Return the [x, y] coordinate for the center point of the cell that contains the specified text.  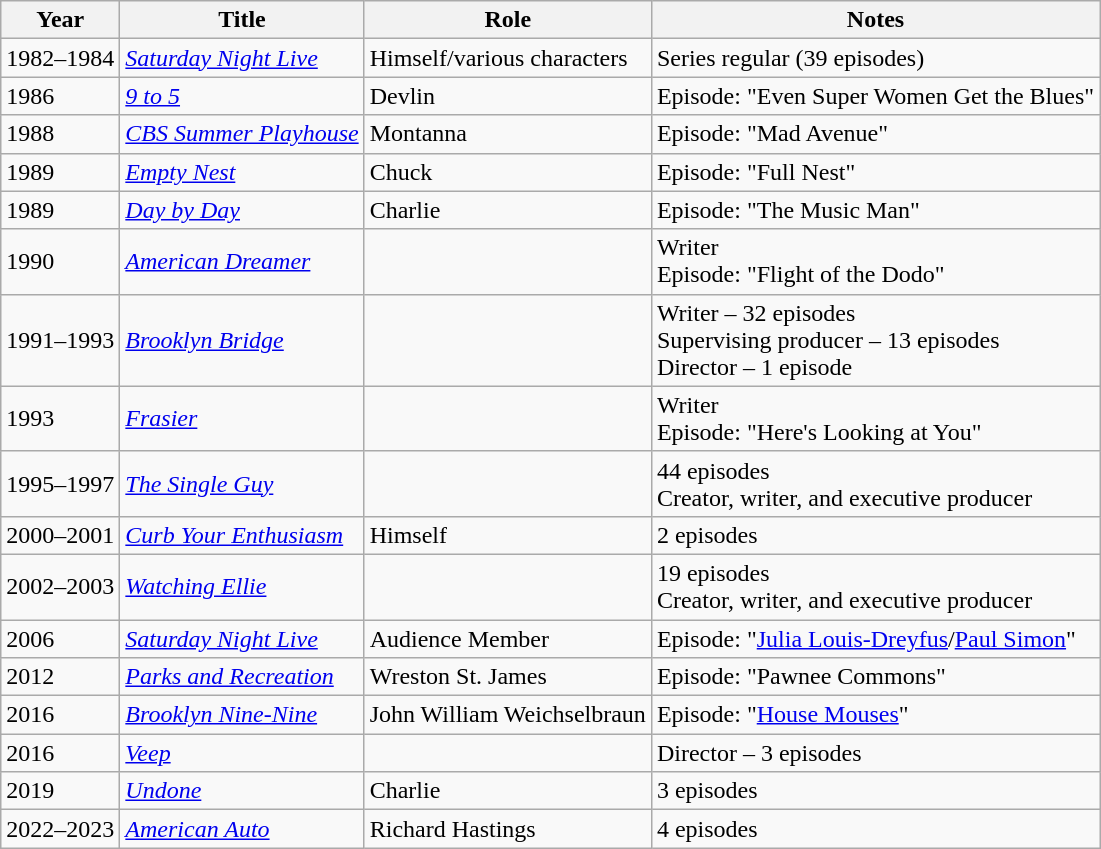
Veep [242, 753]
John William Weichselbraun [508, 715]
1986 [60, 96]
1993 [60, 418]
WriterEpisode: "Here's Looking at You" [875, 418]
Brooklyn Bridge [242, 340]
2000–2001 [60, 535]
Curb Your Enthusiasm [242, 535]
Frasier [242, 418]
Episode: "Full Nest" [875, 172]
Series regular (39 episodes) [875, 58]
Episode: "Julia Louis-Dreyfus/Paul Simon" [875, 639]
Undone [242, 791]
Episode: "Mad Avenue" [875, 134]
American Auto [242, 829]
Devlin [508, 96]
Brooklyn Nine-Nine [242, 715]
Episode: "The Music Man" [875, 210]
Episode: "House Mouses" [875, 715]
2022–2023 [60, 829]
1988 [60, 134]
1982–1984 [60, 58]
The Single Guy [242, 484]
1991–1993 [60, 340]
1995–1997 [60, 484]
9 to 5 [242, 96]
American Dreamer [242, 262]
Watching Ellie [242, 586]
2006 [60, 639]
Montanna [508, 134]
Day by Day [242, 210]
4 episodes [875, 829]
Year [60, 20]
2012 [60, 677]
Director – 3 episodes [875, 753]
Episode: "Pawnee Commons" [875, 677]
1990 [60, 262]
19 episodesCreator, writer, and executive producer [875, 586]
3 episodes [875, 791]
Richard Hastings [508, 829]
2002–2003 [60, 586]
Writer – 32 episodesSupervising producer – 13 episodesDirector – 1 episode [875, 340]
Chuck [508, 172]
Empty Nest [242, 172]
Himself/various characters [508, 58]
Episode: "Even Super Women Get the Blues" [875, 96]
Wreston St. James [508, 677]
Himself [508, 535]
44 episodesCreator, writer, and executive producer [875, 484]
CBS Summer Playhouse [242, 134]
Role [508, 20]
Parks and Recreation [242, 677]
2 episodes [875, 535]
WriterEpisode: "Flight of the Dodo" [875, 262]
Title [242, 20]
Notes [875, 20]
2019 [60, 791]
Audience Member [508, 639]
